Capture the cell that displays the provided text and extract its [x, y] central coordinate. 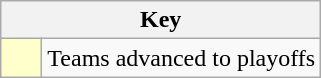
Key [161, 20]
Teams advanced to playoffs [182, 58]
